Detect which cell encompasses the target text, then output its [X, Y] center coordinate. 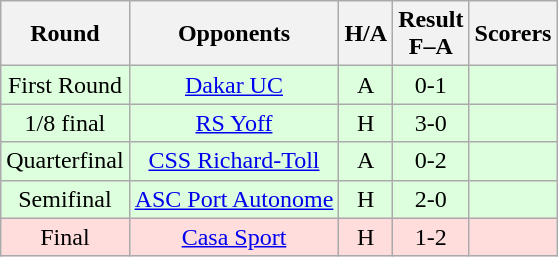
Opponents [234, 34]
Quarterfinal [65, 161]
CSS Richard-Toll [234, 161]
0-1 [431, 85]
1/8 final [65, 123]
2-0 [431, 199]
ResultF–A [431, 34]
Dakar UC [234, 85]
Final [65, 237]
Semifinal [65, 199]
3-0 [431, 123]
ASC Port Autonome [234, 199]
Round [65, 34]
RS Yoff [234, 123]
Scorers [513, 34]
H/A [366, 34]
First Round [65, 85]
Casa Sport [234, 237]
1-2 [431, 237]
0-2 [431, 161]
